Extract the (x, y) coordinate from the center of the cell holding the provided text.  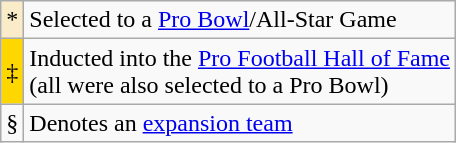
* (12, 20)
§ (12, 123)
Denotes an expansion team (240, 123)
‡ (12, 72)
Selected to a Pro Bowl/All-Star Game (240, 20)
Inducted into the Pro Football Hall of Fame(all were also selected to a Pro Bowl) (240, 72)
